Provide the (X, Y) coordinate of the cell's center where the given text is located.  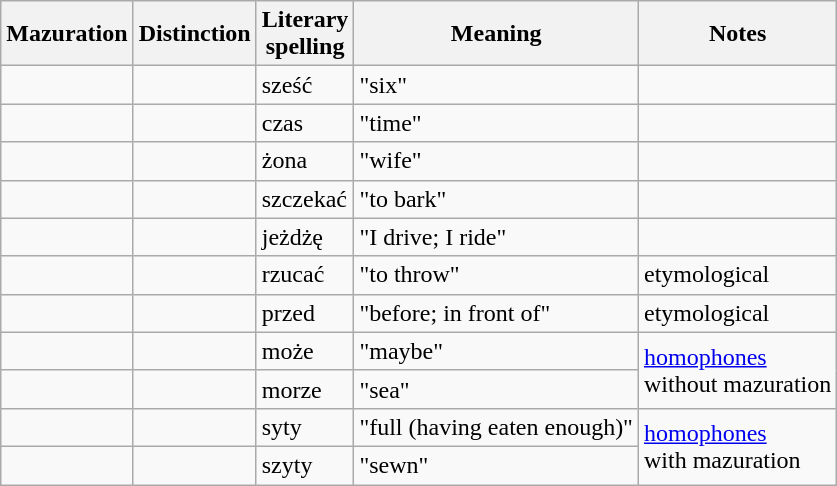
czas (305, 123)
rzucać (305, 275)
może (305, 351)
żona (305, 161)
"wife" (496, 161)
homophoneswith mazuration (737, 446)
"maybe" (496, 351)
szczekać (305, 199)
Meaning (496, 34)
"sea" (496, 389)
Literaryspelling (305, 34)
przed (305, 313)
"six" (496, 85)
"full (having eaten enough)" (496, 427)
homophoneswithout mazuration (737, 370)
Mazuration (67, 34)
jeżdżę (305, 237)
"to throw" (496, 275)
"before; in front of" (496, 313)
syty (305, 427)
morze (305, 389)
"to bark" (496, 199)
szyty (305, 465)
"time" (496, 123)
sześć (305, 85)
Notes (737, 34)
"sewn" (496, 465)
"I drive; I ride" (496, 237)
Distinction (194, 34)
